Return the (X, Y) coordinate for the center point of the cell that contains the specified text.  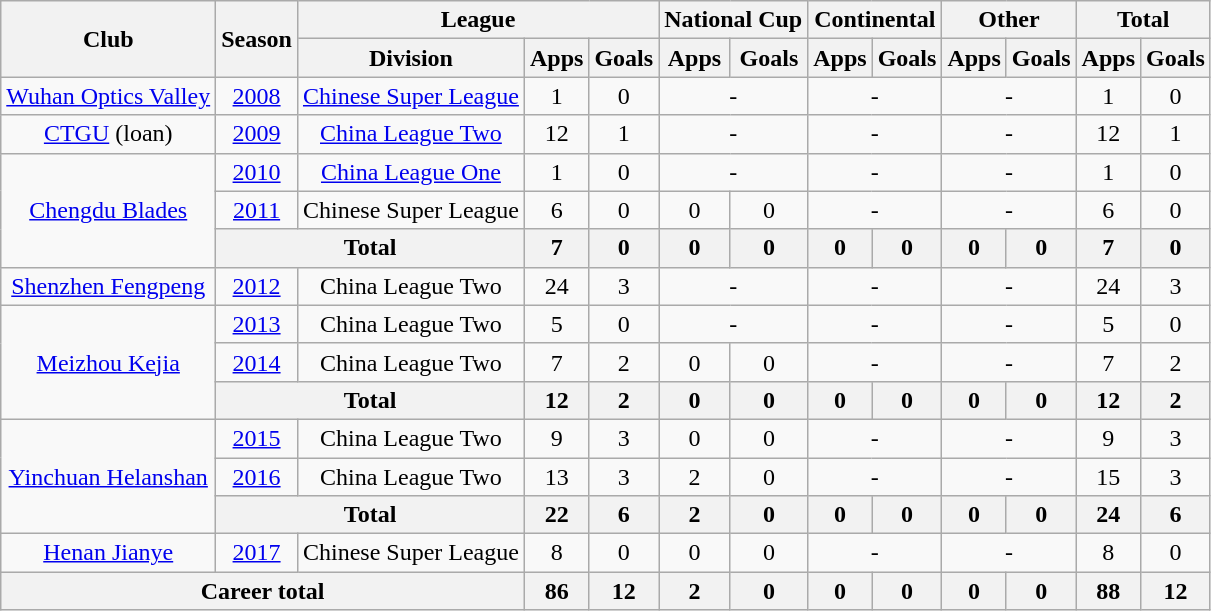
CTGU (loan) (108, 134)
2012 (257, 286)
15 (1108, 477)
13 (556, 477)
Other (1009, 20)
88 (1108, 591)
2011 (257, 210)
League (478, 20)
Season (257, 39)
2009 (257, 134)
2010 (257, 172)
86 (556, 591)
Chengdu Blades (108, 210)
2014 (257, 362)
Career total (263, 591)
2008 (257, 96)
Yinchuan Helanshan (108, 476)
2016 (257, 477)
Wuhan Optics Valley (108, 96)
China League One (410, 172)
Division (410, 58)
Meizhou Kejia (108, 362)
Club (108, 39)
Henan Jianye (108, 553)
22 (556, 515)
National Cup (734, 20)
Shenzhen Fengpeng (108, 286)
2015 (257, 438)
Continental (875, 20)
2013 (257, 324)
2017 (257, 553)
